Determine the [x, y] coordinate at the center of the cell enclosing the given text.  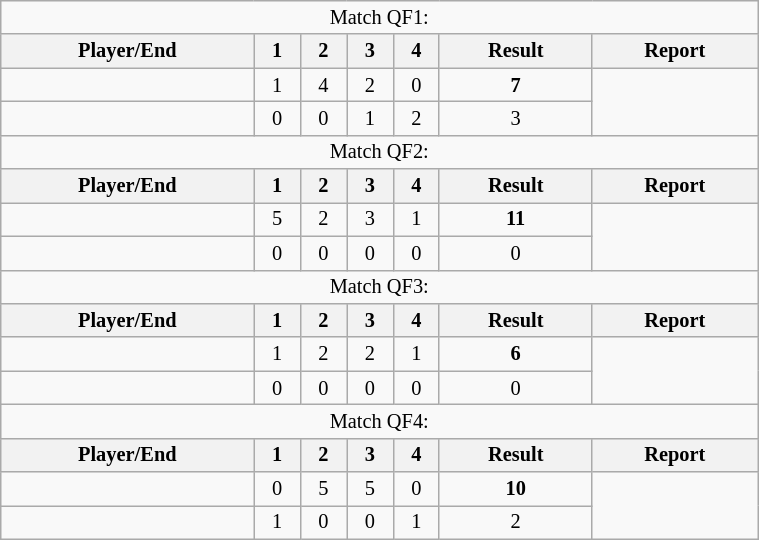
11 [515, 219]
Match QF4: [380, 421]
7 [515, 85]
Match QF2: [380, 152]
Match QF1: [380, 17]
6 [515, 354]
Match QF3: [380, 287]
10 [515, 489]
